Locate the cell with the specified text and output its [x, y] center coordinate. 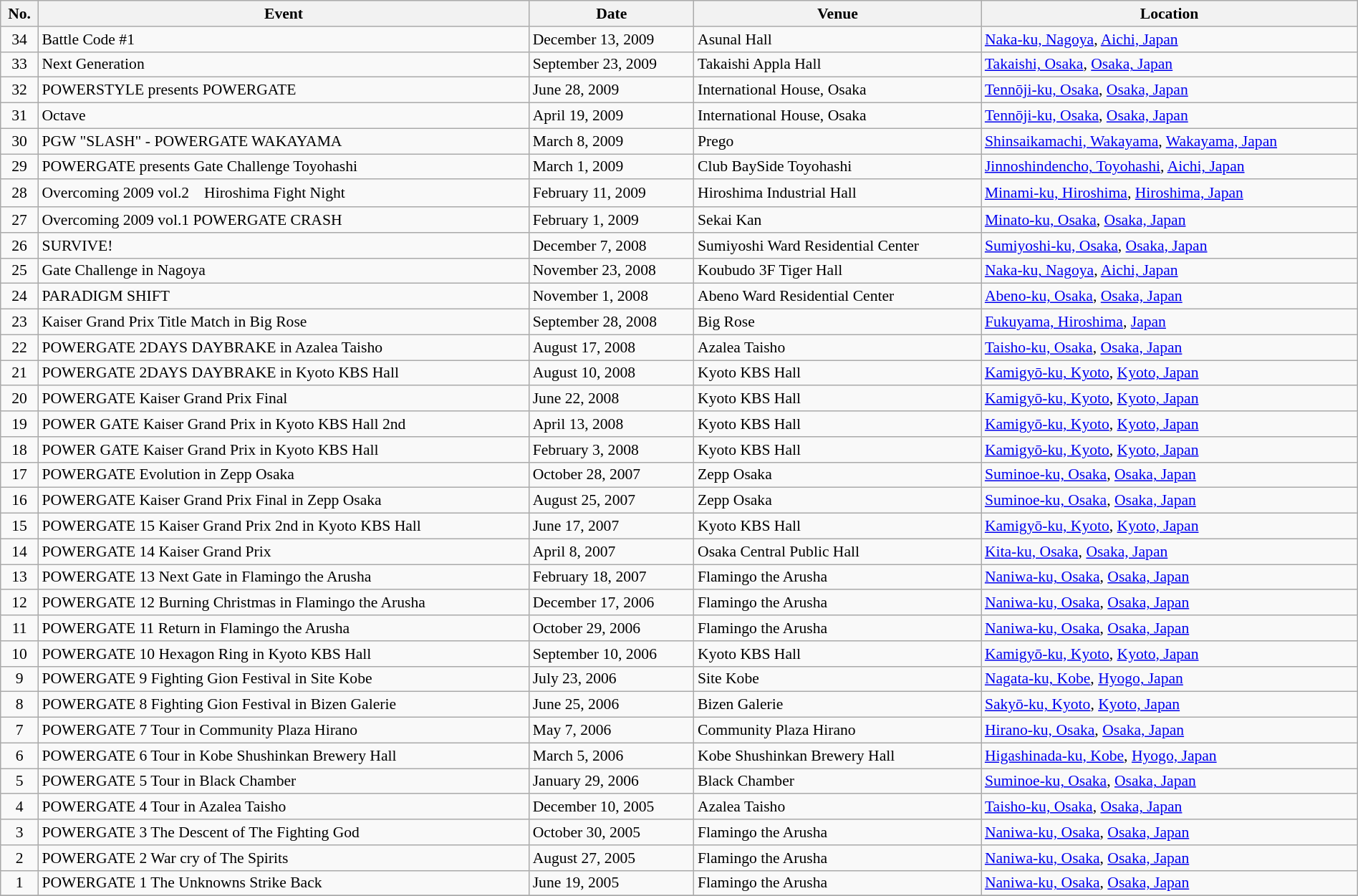
Minato-ku, Osaka, Osaka, Japan [1169, 220]
Sakyō-ku, Kyoto, Kyoto, Japan [1169, 705]
15 [20, 526]
June 25, 2006 [612, 705]
POWERGATE 2DAYS DAYBRAKE in Kyoto KBS Hall [284, 372]
POWERGATE 4 Tour in Azalea Taisho [284, 806]
Abeno-ku, Osaka, Osaka, Japan [1169, 297]
April 19, 2009 [612, 115]
Club BaySide Toyohashi [838, 166]
Sumiyoshi Ward Residential Center [838, 245]
December 7, 2008 [612, 245]
12 [20, 602]
Takaishi, Osaka, Osaka, Japan [1169, 64]
December 17, 2006 [612, 602]
October 28, 2007 [612, 475]
18 [20, 449]
11 [20, 628]
Sekai Kan [838, 220]
8 [20, 705]
28 [20, 193]
PGW "SLASH" - POWERGATE WAKAYAMA [284, 141]
August 27, 2005 [612, 857]
POWERGATE 2DAYS DAYBRAKE in Azalea Taisho [284, 347]
13 [20, 577]
Location [1169, 14]
Prego [838, 141]
POWERGATE 6 Tour in Kobe Shushinkan Brewery Hall [284, 756]
32 [20, 90]
May 7, 2006 [612, 730]
December 13, 2009 [612, 39]
Minami-ku, Hiroshima, Hiroshima, Japan [1169, 193]
POWERGATE 7 Tour in Community Plaza Hirano [284, 730]
Community Plaza Hirano [838, 730]
March 5, 2006 [612, 756]
34 [20, 39]
21 [20, 372]
27 [20, 220]
Kobe Shushinkan Brewery Hall [838, 756]
Kaiser Grand Prix Title Match in Big Rose [284, 322]
April 13, 2008 [612, 424]
January 29, 2006 [612, 781]
POWERGATE 10 Hexagon Ring in Kyoto KBS Hall [284, 653]
16 [20, 501]
23 [20, 322]
POWER GATE Kaiser Grand Prix in Kyoto KBS Hall 2nd [284, 424]
17 [20, 475]
June 22, 2008 [612, 398]
POWER GATE Kaiser Grand Prix in Kyoto KBS Hall [284, 449]
20 [20, 398]
25 [20, 271]
June 28, 2009 [612, 90]
Jinnoshindencho, Toyohashi, Aichi, Japan [1169, 166]
14 [20, 551]
Hiroshima Industrial Hall [838, 193]
4 [20, 806]
9 [20, 679]
September 23, 2009 [612, 64]
Black Chamber [838, 781]
POWERGATE 2 War cry of The Spirits [284, 857]
Next Generation [284, 64]
Fukuyama, Hiroshima, Japan [1169, 322]
POWERGATE 12 Burning Christmas in Flamingo the Arusha [284, 602]
2 [20, 857]
POWERGATE 9 Fighting Gion Festival in Site Kobe [284, 679]
POWERGATE 8 Fighting Gion Festival in Bizen Galerie [284, 705]
February 3, 2008 [612, 449]
Venue [838, 14]
Shinsaikamachi, Wakayama, Wakayama, Japan [1169, 141]
POWERGATE 11 Return in Flamingo the Arusha [284, 628]
No. [20, 14]
Bizen Galerie [838, 705]
February 18, 2007 [612, 577]
POWERGATE 13 Next Gate in Flamingo the Arusha [284, 577]
February 1, 2009 [612, 220]
6 [20, 756]
7 [20, 730]
November 23, 2008 [612, 271]
November 1, 2008 [612, 297]
Site Kobe [838, 679]
Overcoming 2009 vol.1 POWERGATE CRASH [284, 220]
October 29, 2006 [612, 628]
Date [612, 14]
Event [284, 14]
June 17, 2007 [612, 526]
Abeno Ward Residential Center [838, 297]
Gate Challenge in Nagoya [284, 271]
February 11, 2009 [612, 193]
24 [20, 297]
April 8, 2007 [612, 551]
5 [20, 781]
SURVIVE! [284, 245]
Hirano-ku, Osaka, Osaka, Japan [1169, 730]
POWERGATE Evolution in Zepp Osaka [284, 475]
10 [20, 653]
POWERGATE 14 Kaiser Grand Prix [284, 551]
26 [20, 245]
August 25, 2007 [612, 501]
August 10, 2008 [612, 372]
Nagata-ku, Kobe, Hyogo, Japan [1169, 679]
Takaishi Appla Hall [838, 64]
September 10, 2006 [612, 653]
August 17, 2008 [612, 347]
22 [20, 347]
Sumiyoshi-ku, Osaka, Osaka, Japan [1169, 245]
March 1, 2009 [612, 166]
Koubudo 3F Tiger Hall [838, 271]
30 [20, 141]
Osaka Central Public Hall [838, 551]
3 [20, 832]
October 30, 2005 [612, 832]
POWERGATE Kaiser Grand Prix Final in Zepp Osaka [284, 501]
POWERGATE 3 The Descent of The Fighting God [284, 832]
POWERGATE 15 Kaiser Grand Prix 2nd in Kyoto KBS Hall [284, 526]
29 [20, 166]
Big Rose [838, 322]
1 [20, 883]
September 28, 2008 [612, 322]
Higashinada-ku, Kobe, Hyogo, Japan [1169, 756]
December 10, 2005 [612, 806]
Battle Code #1 [284, 39]
POWERSTYLE presents POWERGATE [284, 90]
31 [20, 115]
Asunal Hall [838, 39]
Octave [284, 115]
POWERGATE 5 Tour in Black Chamber [284, 781]
March 8, 2009 [612, 141]
POWERGATE Kaiser Grand Prix Final [284, 398]
June 19, 2005 [612, 883]
Kita-ku, Osaka, Osaka, Japan [1169, 551]
PARADIGM SHIFT [284, 297]
19 [20, 424]
Overcoming 2009 vol.2 Hiroshima Fight Night [284, 193]
POWERGATE presents Gate Challenge Toyohashi [284, 166]
July 23, 2006 [612, 679]
POWERGATE 1 The Unknowns Strike Back [284, 883]
33 [20, 64]
